Find where the given text appears and provide that cell's center as [X, Y] coordinate. 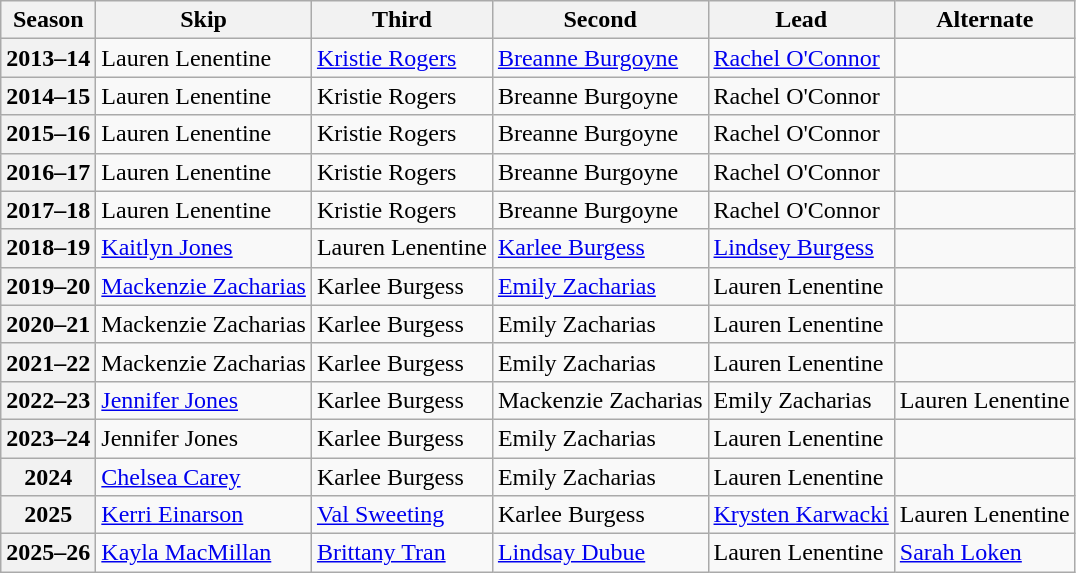
2014–15 [48, 96]
2016–17 [48, 172]
Sarah Loken [984, 553]
Krysten Karwacki [801, 515]
Second [600, 20]
2017–18 [48, 210]
Chelsea Carey [204, 477]
Skip [204, 20]
2025–26 [48, 553]
2024 [48, 477]
2022–23 [48, 400]
Lead [801, 20]
Season [48, 20]
2020–21 [48, 324]
2018–19 [48, 248]
Lindsay Dubue [600, 553]
Alternate [984, 20]
Kayla MacMillan [204, 553]
Third [402, 20]
2023–24 [48, 438]
2013–14 [48, 58]
Brittany Tran [402, 553]
2025 [48, 515]
Lindsey Burgess [801, 248]
Val Sweeting [402, 515]
2021–22 [48, 362]
Kerri Einarson [204, 515]
2015–16 [48, 134]
Kaitlyn Jones [204, 248]
2019–20 [48, 286]
